Extract the [X, Y] coordinate from the center of the cell holding the provided text.  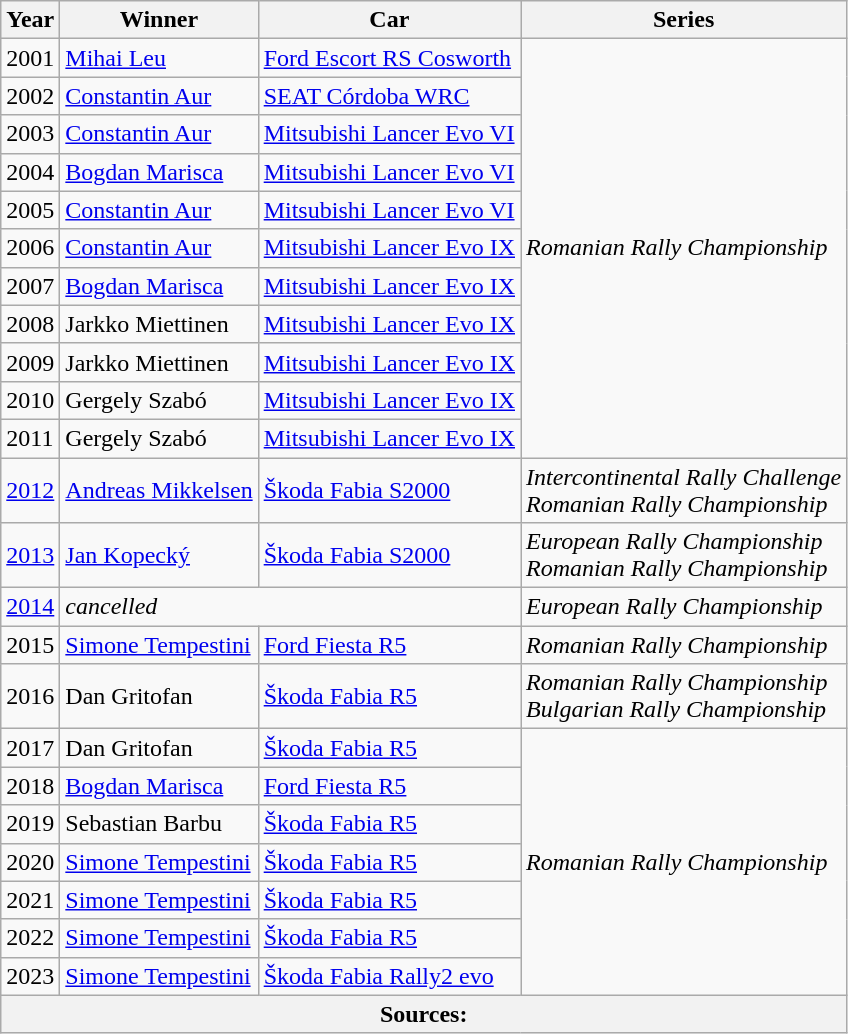
Sebastian Barbu [159, 824]
Car [389, 20]
2009 [30, 362]
European Rally Championship [684, 607]
Sources: [424, 1014]
Series [684, 20]
2017 [30, 748]
2005 [30, 210]
2011 [30, 438]
2004 [30, 172]
Year [30, 20]
SEAT Córdoba WRC [389, 96]
2007 [30, 286]
2010 [30, 400]
2002 [30, 96]
2020 [30, 862]
Intercontinental Rally ChallengeRomanian Rally Championship [684, 490]
2021 [30, 900]
2018 [30, 786]
2014 [30, 607]
Winner [159, 20]
2015 [30, 645]
2012 [30, 490]
2016 [30, 696]
Romanian Rally ChampionshipBulgarian Rally Championship [684, 696]
2022 [30, 938]
2013 [30, 556]
Ford Escort RS Cosworth [389, 58]
2019 [30, 824]
Škoda Fabia Rally2 evo [389, 976]
2023 [30, 976]
cancelled [290, 607]
Mihai Leu [159, 58]
2006 [30, 248]
2008 [30, 324]
Andreas Mikkelsen [159, 490]
European Rally ChampionshipRomanian Rally Championship [684, 556]
2001 [30, 58]
Jan Kopecký [159, 556]
2003 [30, 134]
